Pinpoint the cell where the given text exists, returning its [X, Y] midpoint coordinate. 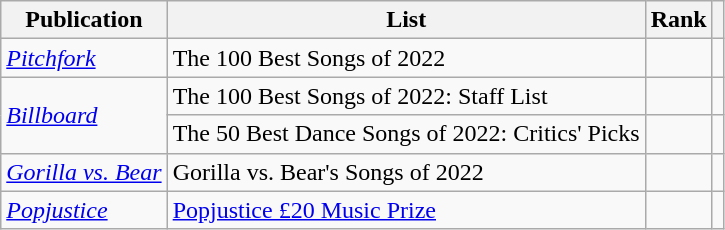
Billboard [84, 115]
Gorilla vs. Bear [84, 172]
Rank [678, 20]
Gorilla vs. Bear's Songs of 2022 [406, 172]
The 50 Best Dance Songs of 2022: Critics' Picks [406, 134]
Pitchfork [84, 58]
Popjustice [84, 210]
List [406, 20]
The 100 Best Songs of 2022: Staff List [406, 96]
The 100 Best Songs of 2022 [406, 58]
Publication [84, 20]
Popjustice £20 Music Prize [406, 210]
